Return (X, Y) of the center of cell containing provided text 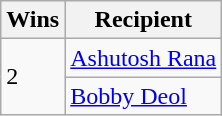
Wins (33, 20)
Ashutosh Rana (144, 58)
Bobby Deol (144, 96)
2 (33, 77)
Recipient (144, 20)
